Return [x, y] of the center of cell containing provided text 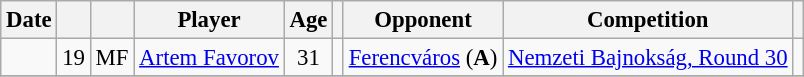
Competition [648, 20]
Nemzeti Bajnokság, Round 30 [648, 58]
Player [209, 20]
Date [29, 20]
Opponent [422, 20]
Artem Favorov [209, 58]
MF [112, 58]
31 [308, 58]
Ferencváros (A) [422, 58]
Age [308, 20]
19 [74, 58]
